Scan for the cell matching the given text and deliver its [X, Y] coordinate at center. 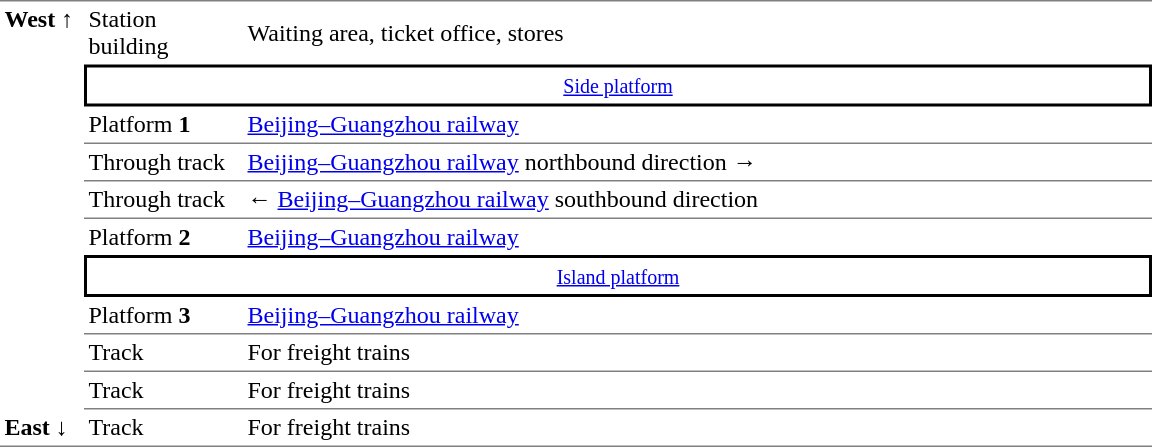
Platform 3 [164, 316]
Platform 2 [164, 237]
Platform 1 [164, 125]
Beijing–Guangzhou railway northbound direction → [698, 163]
Side platform [618, 85]
Waiting area, ticket office, stores [698, 32]
← Beijing–Guangzhou railway southbound direction [698, 201]
West ↑ [42, 205]
Island platform [618, 276]
Station building [164, 32]
